For the text-containing cell, return its midpoint in [x, y] coordinate format. 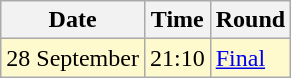
21:10 [177, 58]
Date [73, 20]
Final [250, 58]
28 September [73, 58]
Round [250, 20]
Time [177, 20]
